Capture the cell that displays the provided text and extract its (x, y) central coordinate. 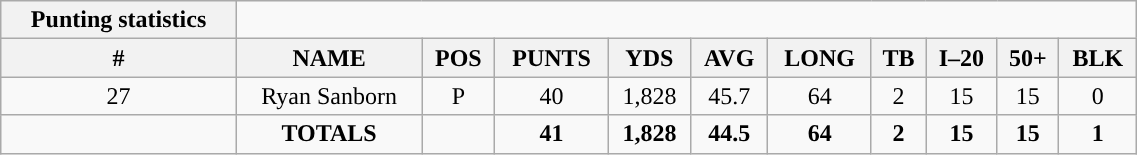
TB (898, 58)
Ryan Sanborn (329, 96)
1 (1098, 134)
45.7 (728, 96)
40 (552, 96)
TOTALS (329, 134)
PUNTS (552, 58)
NAME (329, 58)
Punting statistics (119, 20)
0 (1098, 96)
LONG (820, 58)
POS (458, 58)
27 (119, 96)
P (458, 96)
41 (552, 134)
AVG (728, 58)
44.5 (728, 134)
50+ (1028, 58)
BLK (1098, 58)
# (119, 58)
I–20 (962, 58)
YDS (649, 58)
